Return (X, Y) of the center of cell containing provided text 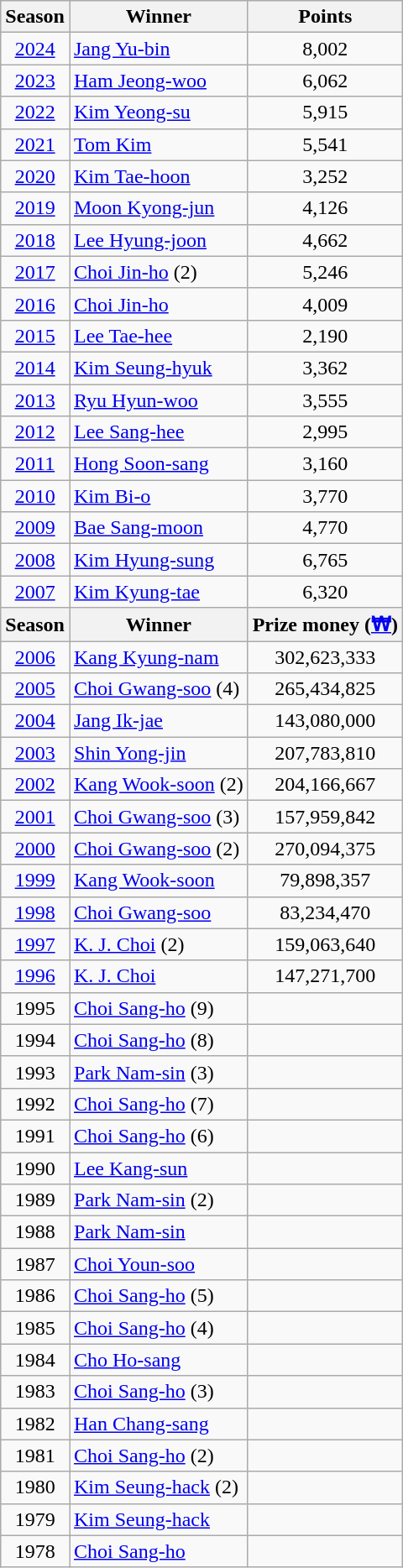
2012 (35, 432)
2021 (35, 144)
2007 (35, 592)
Kang Wook-soon (158, 881)
Lee Tae-hee (158, 336)
2009 (35, 528)
Moon Kyong-jun (158, 208)
2023 (35, 81)
Choi Sang-ho (6) (158, 1136)
1985 (35, 1328)
Choi Sang-ho (158, 1551)
1978 (35, 1551)
4,770 (325, 528)
Choi Sang-ho (8) (158, 1040)
Bae Sang-moon (158, 528)
265,434,825 (325, 689)
Kim Kyung-tae (158, 592)
Choi Gwang-soo (158, 912)
1981 (35, 1456)
1990 (35, 1168)
Kim Seung-hyuk (158, 368)
1991 (35, 1136)
Choi Youn-soo (158, 1264)
1980 (35, 1487)
1979 (35, 1519)
Shin Yong-jin (158, 753)
Kim Seung-hack (158, 1519)
Jang Yu-bin (158, 49)
1983 (35, 1392)
143,080,000 (325, 721)
2013 (35, 400)
Choi Jin-ho (2) (158, 272)
2003 (35, 753)
5,541 (325, 144)
3,160 (325, 464)
302,623,333 (325, 657)
3,555 (325, 400)
Park Nam-sin (2) (158, 1200)
2006 (35, 657)
6,765 (325, 560)
270,094,375 (325, 849)
147,271,700 (325, 976)
Points (325, 17)
Choi Gwang-soo (2) (158, 849)
8,002 (325, 49)
1999 (35, 881)
5,915 (325, 112)
Choi Gwang-soo (3) (158, 817)
Choi Gwang-soo (4) (158, 689)
Choi Sang-ho (2) (158, 1456)
1992 (35, 1104)
207,783,810 (325, 753)
2022 (35, 112)
157,959,842 (325, 817)
Lee Hyung-joon (158, 240)
Choi Sang-ho (9) (158, 1008)
4,126 (325, 208)
Ryu Hyun-woo (158, 400)
2014 (35, 368)
Choi Sang-ho (5) (158, 1296)
Kim Bi-o (158, 496)
1982 (35, 1424)
2005 (35, 689)
2001 (35, 817)
Park Nam-sin (3) (158, 1072)
1996 (35, 976)
Kim Seung-hack (2) (158, 1487)
Kim Yeong-su (158, 112)
4,662 (325, 240)
1986 (35, 1296)
2000 (35, 849)
Jang Ik-jae (158, 721)
1994 (35, 1040)
Kang Wook-soon (2) (158, 785)
2008 (35, 560)
Prize money (₩) (325, 625)
6,320 (325, 592)
1989 (35, 1200)
159,063,640 (325, 944)
2011 (35, 464)
Kim Tae-hoon (158, 176)
Park Nam-sin (158, 1232)
3,362 (325, 368)
Han Chang-sang (158, 1424)
2002 (35, 785)
Tom Kim (158, 144)
1997 (35, 944)
Lee Sang-hee (158, 432)
4,009 (325, 304)
2010 (35, 496)
2015 (35, 336)
Hong Soon-sang (158, 464)
2004 (35, 721)
2,190 (325, 336)
Ham Jeong-woo (158, 81)
2018 (35, 240)
Choi Sang-ho (4) (158, 1328)
Choi Sang-ho (3) (158, 1392)
1984 (35, 1360)
Lee Kang-sun (158, 1168)
2016 (35, 304)
Choi Jin-ho (158, 304)
204,166,667 (325, 785)
3,770 (325, 496)
1995 (35, 1008)
2024 (35, 49)
Choi Sang-ho (7) (158, 1104)
Kang Kyung-nam (158, 657)
Cho Ho-sang (158, 1360)
2019 (35, 208)
2,995 (325, 432)
3,252 (325, 176)
6,062 (325, 81)
1987 (35, 1264)
79,898,357 (325, 881)
Kim Hyung-sung (158, 560)
K. J. Choi (158, 976)
2020 (35, 176)
83,234,470 (325, 912)
1998 (35, 912)
K. J. Choi (2) (158, 944)
2017 (35, 272)
1988 (35, 1232)
1993 (35, 1072)
5,246 (325, 272)
